Find where the given text appears and provide that cell's center as (X, Y) coordinate. 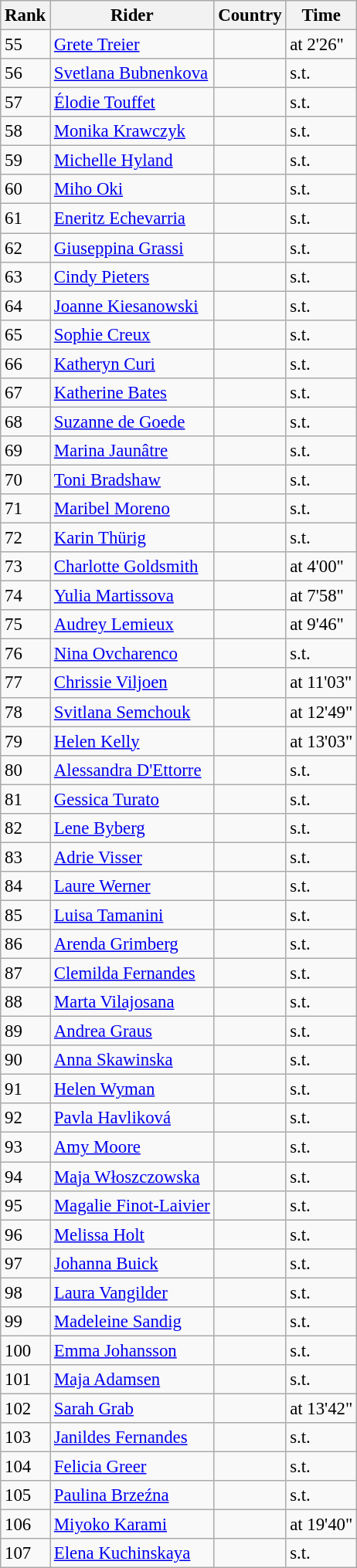
95 (25, 1205)
Johanna Buick (132, 1263)
Svitlana Semchouk (132, 712)
Madeleine Sandig (132, 1322)
104 (25, 1467)
Pavla Havliková (132, 1119)
Monika Krawczyk (132, 131)
Time (321, 15)
Andrea Graus (132, 1031)
89 (25, 1031)
78 (25, 712)
Laura Vangilder (132, 1292)
Rank (25, 15)
Toni Bradshaw (132, 479)
106 (25, 1525)
Grete Treier (132, 45)
Giuseppina Grassi (132, 248)
105 (25, 1495)
Miyoko Karami (132, 1525)
82 (25, 828)
102 (25, 1408)
Clemilda Fernandes (132, 974)
at 4'00" (321, 567)
Marta Vilajosana (132, 1002)
Janildes Fernandes (132, 1438)
Laure Werner (132, 886)
59 (25, 161)
Gessica Turato (132, 799)
61 (25, 218)
85 (25, 915)
56 (25, 73)
at 2'26" (321, 45)
Emma Johansson (132, 1350)
103 (25, 1438)
Sophie Creux (132, 334)
86 (25, 944)
Melissa Holt (132, 1234)
81 (25, 799)
at 13'03" (321, 741)
Country (250, 15)
65 (25, 334)
58 (25, 131)
Maja Adamsen (132, 1380)
at 13'42" (321, 1408)
76 (25, 654)
Katherine Bates (132, 393)
at 12'49" (321, 712)
Sarah Grab (132, 1408)
Luisa Tamanini (132, 915)
Joanne Kiesanowski (132, 306)
Marina Jaunâtre (132, 451)
Alessandra D'Ettorre (132, 770)
Arenda Grimberg (132, 944)
Helen Kelly (132, 741)
Michelle Hyland (132, 161)
Felicia Greer (132, 1467)
107 (25, 1553)
97 (25, 1263)
57 (25, 103)
64 (25, 306)
Eneritz Echevarria (132, 218)
93 (25, 1147)
74 (25, 596)
66 (25, 364)
at 7'58" (321, 596)
Élodie Touffet (132, 103)
at 19'40" (321, 1525)
Audrey Lemieux (132, 625)
at 11'03" (321, 683)
67 (25, 393)
92 (25, 1119)
Magalie Finot-Laivier (132, 1205)
Lene Byberg (132, 828)
96 (25, 1234)
Adrie Visser (132, 857)
Charlotte Goldsmith (132, 567)
Cindy Pieters (132, 276)
Anna Skawinska (132, 1060)
Svetlana Bubnenkova (132, 73)
Amy Moore (132, 1147)
87 (25, 974)
Maribel Moreno (132, 509)
79 (25, 741)
Nina Ovcharenco (132, 654)
Helen Wyman (132, 1089)
71 (25, 509)
Rider (132, 15)
99 (25, 1322)
63 (25, 276)
Maja Włoszczowska (132, 1177)
72 (25, 538)
69 (25, 451)
90 (25, 1060)
70 (25, 479)
Chrissie Viljoen (132, 683)
68 (25, 422)
101 (25, 1380)
62 (25, 248)
Suzanne de Goede (132, 422)
Elena Kuchinskaya (132, 1553)
Miho Oki (132, 189)
at 9'46" (321, 625)
60 (25, 189)
Yulia Martissova (132, 596)
80 (25, 770)
77 (25, 683)
94 (25, 1177)
83 (25, 857)
Katheryn Curi (132, 364)
Paulina Brzeźna (132, 1495)
75 (25, 625)
98 (25, 1292)
84 (25, 886)
73 (25, 567)
Karin Thürig (132, 538)
100 (25, 1350)
88 (25, 1002)
91 (25, 1089)
55 (25, 45)
